Output the [x, y] coordinate of the center of the cell containing the given text.  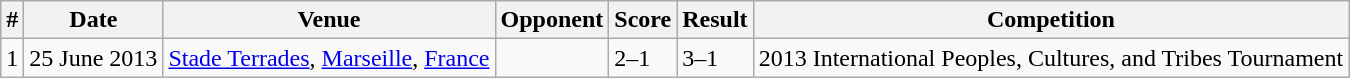
# [12, 20]
Stade Terrades, Marseille, France [329, 58]
Result [715, 20]
Competition [1051, 20]
1 [12, 58]
Score [643, 20]
Opponent [552, 20]
Date [94, 20]
2–1 [643, 58]
25 June 2013 [94, 58]
3–1 [715, 58]
2013 International Peoples, Cultures, and Tribes Tournament [1051, 58]
Venue [329, 20]
